Search for the cell housing the specified text and yield its (X, Y) center coordinate. 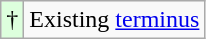
† (12, 20)
Existing terminus (114, 20)
